Find where the given text appears and provide that cell's center as [X, Y] coordinate. 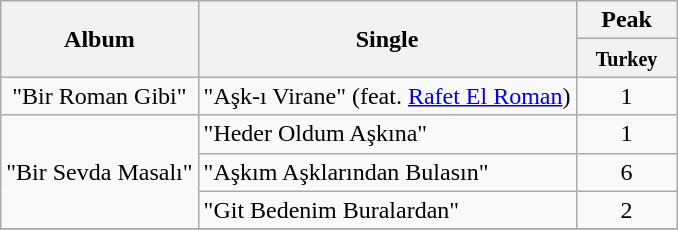
Turkey [626, 58]
"Heder Oldum Aşkına" [387, 134]
"Aşkım Aşklarından Bulasın" [387, 172]
Single [387, 39]
"Git Bedenim Buralardan" [387, 210]
Peak [626, 20]
6 [626, 172]
Album [100, 39]
"Bir Roman Gibi" [100, 96]
"Aşk-ı Virane" (feat. Rafet El Roman) [387, 96]
2 [626, 210]
"Bir Sevda Masalı" [100, 172]
